Determine the (X, Y) coordinate at the center of the cell enclosing the given text.  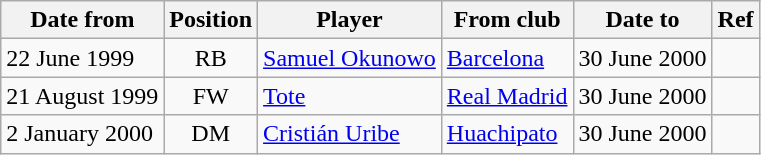
Samuel Okunowo (350, 58)
FW (211, 96)
Date from (82, 20)
Ref (736, 20)
2 January 2000 (82, 134)
Cristián Uribe (350, 134)
Tote (350, 96)
From club (507, 20)
Barcelona (507, 58)
Player (350, 20)
22 June 1999 (82, 58)
21 August 1999 (82, 96)
Real Madrid (507, 96)
Huachipato (507, 134)
DM (211, 134)
Position (211, 20)
RB (211, 58)
Date to (642, 20)
